Identify which cell holds the provided text, then report its [x, y] central coordinate. 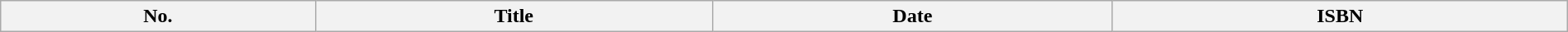
No. [158, 16]
Date [912, 16]
ISBN [1340, 16]
Title [514, 16]
